Return the [X, Y] coordinate for the center point of the cell that contains the specified text.  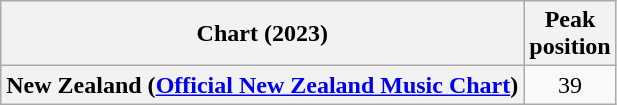
New Zealand (Official New Zealand Music Chart) [262, 85]
Peakposition [570, 34]
Chart (2023) [262, 34]
39 [570, 85]
